Provide the (x, y) coordinate of the cell's center where the given text is located.  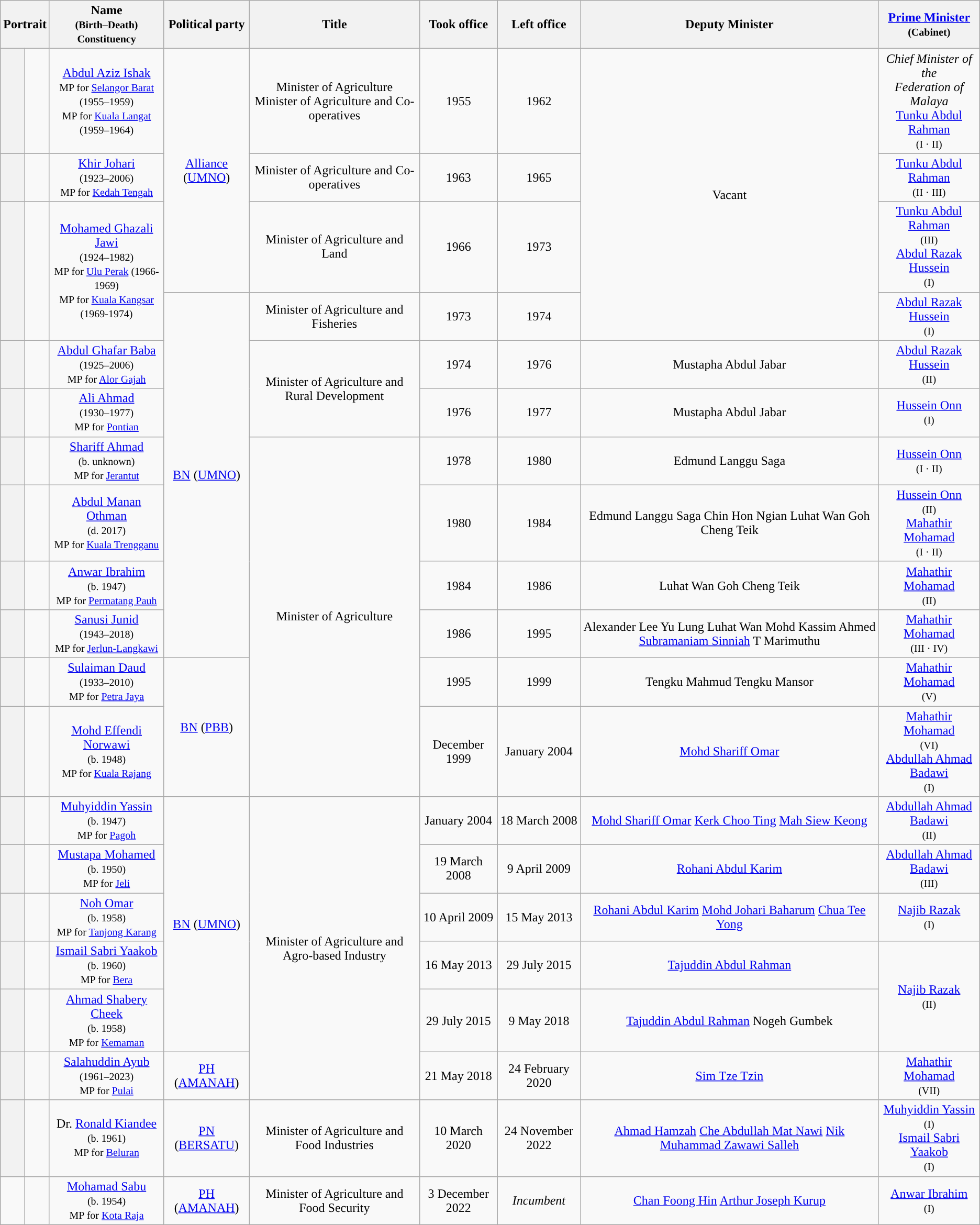
Abdul Ghafar Baba(1925–2006)MP for Alor Gajah (106, 364)
Chan Foong Hin Arthur Joseph Kurup (730, 1200)
Tajuddin Abdul Rahman Nogeh Gumbek (730, 1021)
9 April 2009 (539, 869)
Minister of Agriculture (335, 617)
Mohamad Sabu(b. 1954)MP for Kota Raja (106, 1200)
Rohani Abdul Karim (730, 869)
BN (PBB) (207, 727)
Ismail Sabri Yaakob(b. 1960)MP for Bera (106, 965)
Deputy Minister (730, 25)
Portrait (25, 25)
21 May 2018 (459, 1076)
Alliance (UMNO) (207, 171)
Mohd Shariff Omar Kerk Choo Ting Mah Siew Keong (730, 821)
Shariff Ahmad(b. unknown)MP for Jerantut (106, 461)
Mahathir Mohamad(V) (929, 682)
Khir Johari(1923–2006)MP for Kedah Tengah (106, 177)
Abdullah Ahmad Badawi(II) (929, 821)
Title (335, 25)
Sim Tze Tzin (730, 1076)
1978 (459, 461)
Abdul Razak Hussein(I) (929, 316)
Tengku Mahmud Tengku Mansor (730, 682)
15 May 2013 (539, 917)
10 March 2020 (459, 1138)
1999 (539, 682)
Mahathir Mohamad(II) (929, 585)
Abdullah Ahmad Badawi(III) (929, 869)
Muhyiddin Yassin(b. 1947)MP for Pagoh (106, 821)
Took office (459, 25)
Rohani Abdul Karim Mohd Johari Baharum Chua Tee Yong (730, 917)
1966 (459, 247)
Anwar Ibrahim(b. 1947)MP for Permatang Pauh (106, 585)
Minister of Agriculture and Agro-based Industry (335, 949)
Hussein Onn(I) (929, 413)
Najib Razak(I) (929, 917)
Mohd Shariff Omar (730, 751)
Minister of Agriculture and Land (335, 247)
Mohamed Ghazali Jawi(1924–1982)MP for Ulu Perak (1966-1969)MP for Kuala Kangsar (1969-1974) (106, 271)
9 May 2018 (539, 1021)
Tunku Abdul Rahman(II · III) (929, 177)
Najib Razak(II) (929, 997)
24 November 2022 (539, 1138)
Incumbent (539, 1200)
16 May 2013 (459, 965)
Edmund Langgu Saga Chin Hon Ngian Luhat Wan Goh Cheng Teik (730, 523)
1965 (539, 177)
Abdul Razak Hussein(II) (929, 364)
Mahathir Mohamad(VII) (929, 1076)
18 March 2008 (539, 821)
Abdul Manan Othman(d. 2017)MP for Kuala Trengganu (106, 523)
PN (BERSATU) (207, 1138)
Minister of Agriculture and Food Industries (335, 1138)
Anwar Ibrahim(I) (929, 1200)
19 March 2008 (459, 869)
Chief Minister of the Federation of MalayaTunku Abdul Rahman(I · II) (929, 101)
Tajuddin Abdul Rahman (730, 965)
1977 (539, 413)
Minister of AgricultureMinister of Agriculture and Co-operatives (335, 101)
Hussein Onn(I · II) (929, 461)
Muhyiddin Yassin(I)Ismail Sabri Yaakob(I) (929, 1138)
Sanusi Junid(1943–2018)MP for Jerlun-Langkawi (106, 633)
Abdul Aziz IshakMP for Selangor Barat(1955–1959)MP for Kuala Langat(1959–1964) (106, 101)
Tunku Abdul Rahman(III)Abdul Razak Hussein(I) (929, 247)
Mahathir Mohamad(III · IV) (929, 633)
1962 (539, 101)
Noh Omar(b. 1958)MP for Tanjong Karang (106, 917)
Hussein Onn(II)Mahathir Mohamad(I · II) (929, 523)
10 April 2009 (459, 917)
Name(Birth–Death)Constituency (106, 25)
Vacant (730, 195)
Political party (207, 25)
Mohd Effendi Norwawi(b. 1948)MP for Kuala Rajang (106, 751)
Dr. Ronald Kiandee(b. 1961)MP for Beluran (106, 1138)
Ahmad Shabery Cheek(b. 1958)MP for Kemaman (106, 1021)
3 December 2022 (459, 1200)
Luhat Wan Goh Cheng Teik (730, 585)
December 1999 (459, 751)
1955 (459, 101)
Left office (539, 25)
Mustapa Mohamed(b. 1950)MP for Jeli (106, 869)
Mahathir Mohamad(VI)Abdullah Ahmad Badawi(I) (929, 751)
Minister of Agriculture and Co-operatives (335, 177)
1963 (459, 177)
Ahmad Hamzah Che Abdullah Mat Nawi Nik Muhammad Zawawi Salleh (730, 1138)
Alexander Lee Yu Lung Luhat Wan Mohd Kassim Ahmed Subramaniam Sinniah T Marimuthu (730, 633)
Edmund Langgu Saga (730, 461)
Ali Ahmad(1930–1977)MP for Pontian (106, 413)
Sulaiman Daud(1933–2010)MP for Petra Jaya (106, 682)
Prime Minister(Cabinet) (929, 25)
Minister of Agriculture and Food Security (335, 1200)
24 February 2020 (539, 1076)
Minister of Agriculture and Rural Development (335, 388)
Minister of Agriculture and Fisheries (335, 316)
Salahuddin Ayub(1961–2023)MP for Pulai (106, 1076)
